Capture the cell that displays the provided text and extract its (x, y) central coordinate. 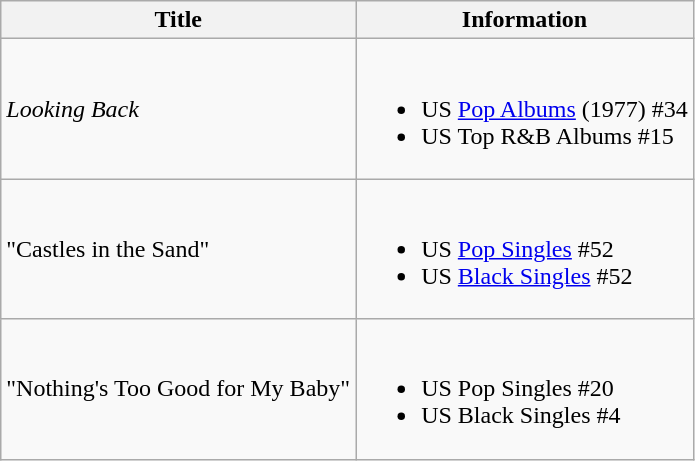
"Nothing's Too Good for My Baby" (178, 389)
"Castles in the Sand" (178, 249)
US Pop Albums (1977) #34US Top R&B Albums #15 (525, 109)
US Pop Singles #52US Black Singles #52 (525, 249)
Information (525, 20)
US Pop Singles #20US Black Singles #4 (525, 389)
Title (178, 20)
Looking Back (178, 109)
